Return [x, y] of the center of cell containing provided text 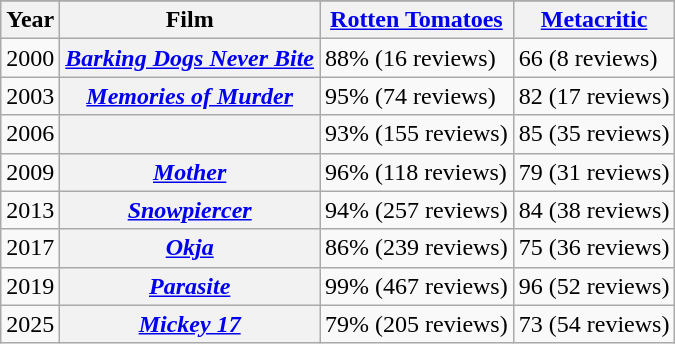
Metacritic [594, 20]
79 (31 reviews) [594, 172]
2000 [30, 58]
Film [190, 20]
96% (118 reviews) [417, 172]
73 (54 reviews) [594, 324]
66 (8 reviews) [594, 58]
2009 [30, 172]
Okja [190, 248]
99% (467 reviews) [417, 286]
2006 [30, 134]
Snowpiercer [190, 210]
85 (35 reviews) [594, 134]
2025 [30, 324]
2017 [30, 248]
86% (239 reviews) [417, 248]
93% (155 reviews) [417, 134]
94% (257 reviews) [417, 210]
2013 [30, 210]
Mother [190, 172]
Memories of Murder [190, 96]
84 (38 reviews) [594, 210]
Barking Dogs Never Bite [190, 58]
79% (205 reviews) [417, 324]
82 (17 reviews) [594, 96]
Mickey 17 [190, 324]
88% (16 reviews) [417, 58]
Parasite [190, 286]
75 (36 reviews) [594, 248]
Rotten Tomatoes [417, 20]
Year [30, 20]
96 (52 reviews) [594, 286]
2019 [30, 286]
95% (74 reviews) [417, 96]
2003 [30, 96]
